From the cell containing the given text, extract its center point as (X, Y) coordinate. 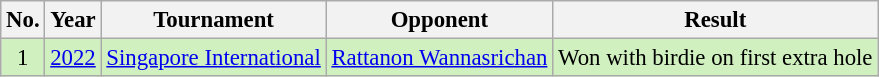
Rattanon Wannasrichan (440, 58)
Result (716, 20)
Year (73, 20)
Singapore International (214, 58)
Won with birdie on first extra hole (716, 58)
No. (23, 20)
Opponent (440, 20)
2022 (73, 58)
1 (23, 58)
Tournament (214, 20)
